Find where the given text appears and provide that cell's center as (x, y) coordinate. 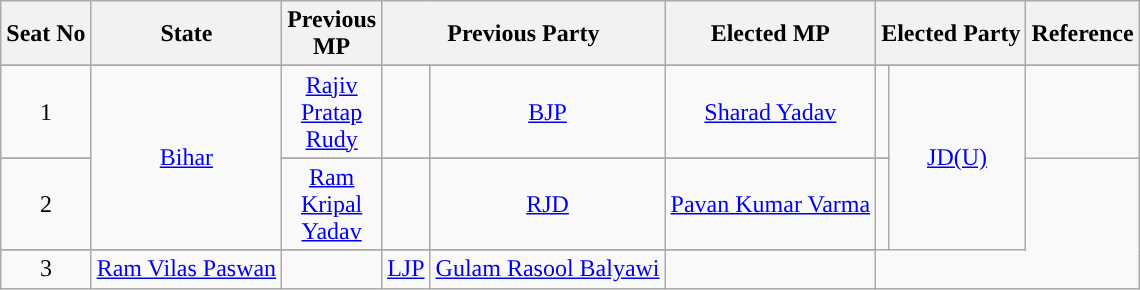
Sharad Yadav (770, 112)
Rajiv Pratap Rudy (332, 112)
Seat No (46, 34)
Gulam Rasool Balyawi (548, 269)
Previous Party (524, 34)
Ram Kripal Yadav (332, 204)
RJD (548, 204)
JD(U) (957, 158)
1 (46, 112)
LJP (406, 269)
State (186, 34)
Ram Vilas Paswan (186, 269)
3 (46, 269)
2 (46, 204)
Elected MP (770, 34)
Elected Party (951, 34)
Previous MP (332, 34)
Reference (1082, 34)
Bihar (186, 158)
Pavan Kumar Varma (770, 204)
BJP (548, 112)
